Search for the cell housing the specified text and yield its [X, Y] center coordinate. 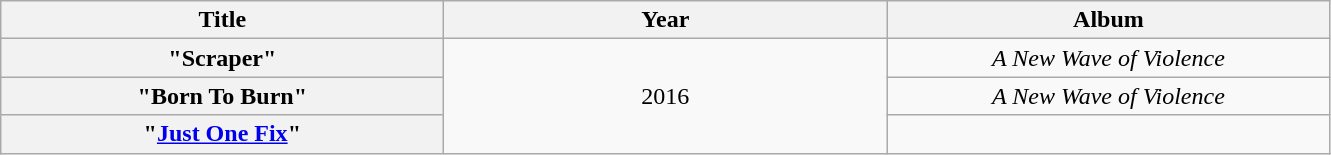
Title [222, 20]
Album [1108, 20]
Year [666, 20]
"Just One Fix" [222, 134]
"Born To Burn" [222, 96]
"Scraper" [222, 58]
2016 [666, 96]
